From the cell containing the given text, extract its center point as (x, y) coordinate. 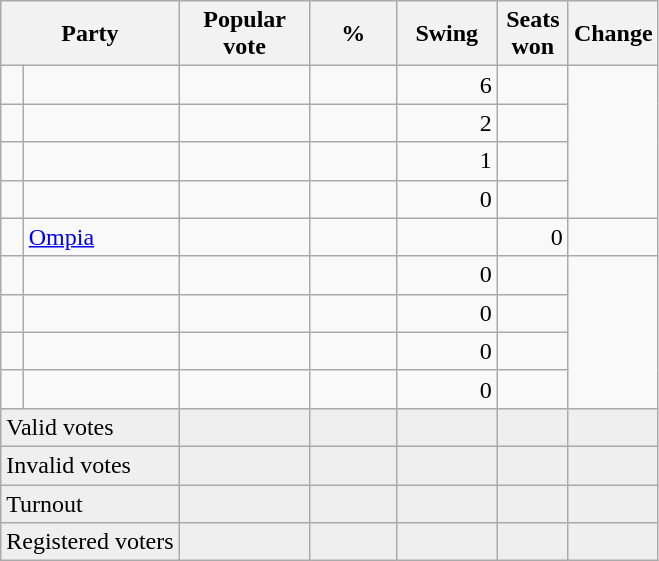
% (353, 34)
Invalid votes (90, 465)
Party (90, 34)
6 (446, 85)
Seatswon (532, 34)
1 (446, 161)
2 (446, 123)
Popular vote (244, 34)
Turnout (90, 503)
Ompia (101, 237)
Swing (446, 34)
Registered voters (90, 542)
Valid votes (90, 427)
Change (613, 34)
